Search for the cell housing the specified text and yield its [X, Y] center coordinate. 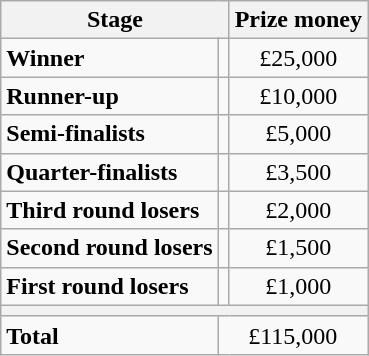
Total [110, 335]
Second round losers [110, 248]
£1,500 [298, 248]
£10,000 [298, 96]
£5,000 [298, 134]
Runner-up [110, 96]
First round losers [110, 286]
Prize money [298, 20]
Third round losers [110, 210]
Winner [110, 58]
£25,000 [298, 58]
£2,000 [298, 210]
£3,500 [298, 172]
£1,000 [298, 286]
Semi-finalists [110, 134]
Stage [115, 20]
Quarter-finalists [110, 172]
£115,000 [292, 335]
